Locate the cell with the specified text and output its (X, Y) center coordinate. 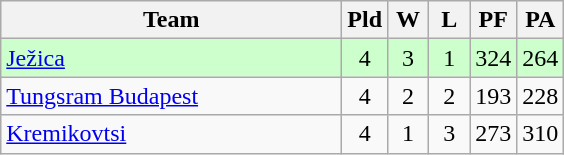
Pld (365, 20)
310 (540, 134)
PF (494, 20)
228 (540, 96)
W (408, 20)
Team (172, 20)
PA (540, 20)
Kremikovtsi (172, 134)
324 (494, 58)
Tungsram Budapest (172, 96)
193 (494, 96)
264 (540, 58)
Ježica (172, 58)
L (450, 20)
273 (494, 134)
